From the cell containing the given text, extract its center point as (X, Y) coordinate. 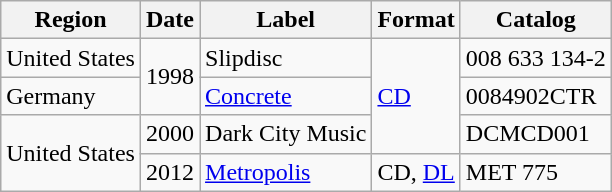
Metropolis (286, 172)
Dark City Music (286, 134)
CD (416, 96)
Catalog (536, 20)
Concrete (286, 96)
Germany (71, 96)
2000 (170, 134)
Label (286, 20)
0084902CTR (536, 96)
Slipdisc (286, 58)
Format (416, 20)
Region (71, 20)
DCMCD001 (536, 134)
2012 (170, 172)
008 633 134-2 (536, 58)
CD, DL (416, 172)
MET 775 (536, 172)
Date (170, 20)
1998 (170, 77)
